Return the [X, Y] coordinate for the center point of the cell that contains the specified text.  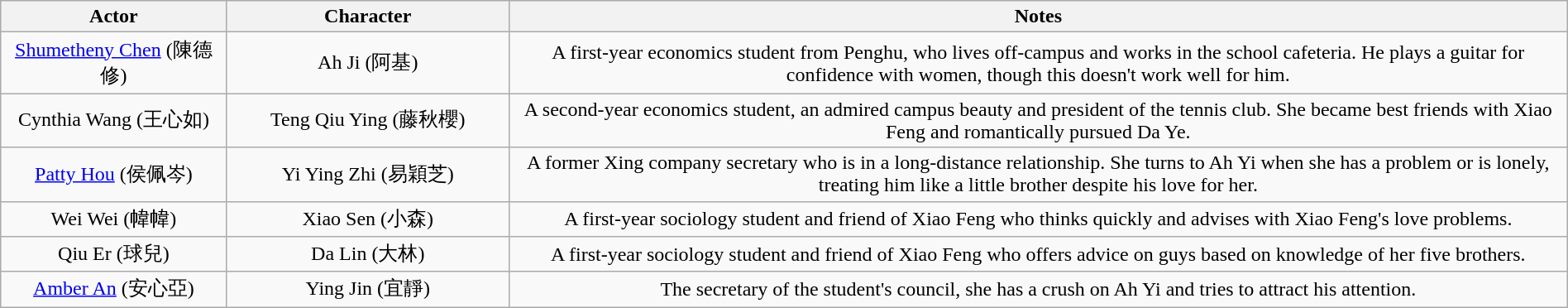
Yi Ying Zhi (易穎芝) [367, 174]
A first-year sociology student and friend of Xiao Feng who offers advice on guys based on knowledge of her five brothers. [1038, 255]
Xiao Sen (小森) [367, 219]
Da Lin (大林) [367, 255]
A first-year sociology student and friend of Xiao Feng who thinks quickly and advises with Xiao Feng's love problems. [1038, 219]
The secretary of the student's council, she has a crush on Ah Yi and tries to attract his attention. [1038, 290]
Notes [1038, 17]
Actor [114, 17]
Teng Qiu Ying (藤秋櫻) [367, 121]
Qiu Er (球兒) [114, 255]
Amber An (安心亞) [114, 290]
Ying Jin (宜靜) [367, 290]
Cynthia Wang (王心如) [114, 121]
Ah Ji (阿基) [367, 63]
Wei Wei (幃幃) [114, 219]
Shumetheny Chen (陳德修) [114, 63]
Character [367, 17]
Patty Hou (侯佩岑) [114, 174]
